Search for the cell housing the specified text and yield its (X, Y) center coordinate. 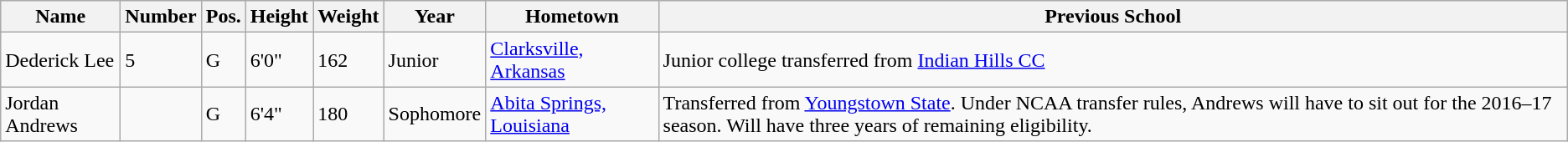
Previous School (1112, 17)
Height (279, 17)
162 (348, 60)
Pos. (223, 17)
Name (60, 17)
Weight (348, 17)
Junior college transferred from Indian Hills CC (1112, 60)
Jordan Andrews (60, 114)
Dederick Lee (60, 60)
180 (348, 114)
Junior (435, 60)
Sophomore (435, 114)
Number (161, 17)
Year (435, 17)
Clarksville, Arkansas (572, 60)
Hometown (572, 17)
5 (161, 60)
Abita Springs, Louisiana (572, 114)
6'0" (279, 60)
6'4" (279, 114)
